For the text-containing cell, return its midpoint in [X, Y] coordinate format. 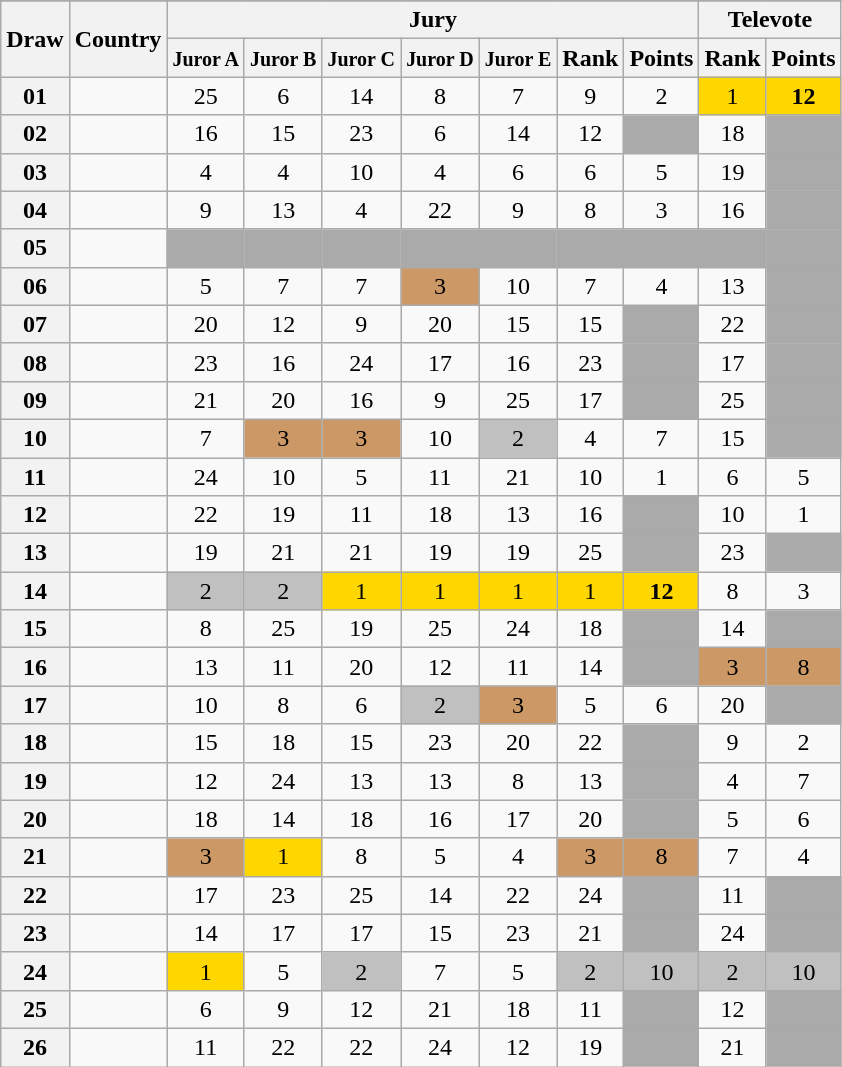
Draw [35, 39]
04 [35, 210]
06 [35, 286]
Juror C [362, 58]
09 [35, 400]
Juror D [440, 58]
07 [35, 324]
Country [118, 39]
Televote [770, 20]
01 [35, 96]
26 [35, 1047]
08 [35, 362]
03 [35, 172]
Jury [433, 20]
Juror A [206, 58]
05 [35, 248]
Juror E [518, 58]
Juror B [283, 58]
02 [35, 134]
